Search for the cell housing the specified text and yield its [x, y] center coordinate. 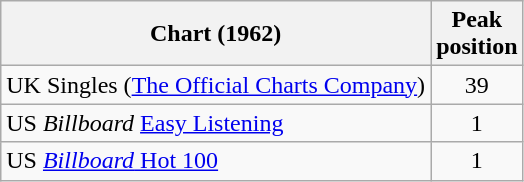
UK Singles (The Official Charts Company) [216, 85]
39 [477, 85]
Chart (1962) [216, 34]
US Billboard Hot 100 [216, 161]
US Billboard Easy Listening [216, 123]
Peakposition [477, 34]
